Return the (x, y) coordinate for the center point of the cell that contains the specified text.  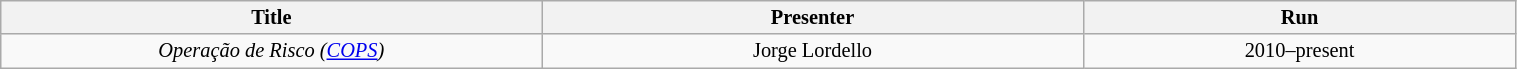
2010–present (1300, 51)
Jorge Lordello (812, 51)
Run (1300, 17)
Operação de Risco (COPS) (272, 51)
Title (272, 17)
Presenter (812, 17)
